Output the (X, Y) coordinate of the center of the cell containing the given text.  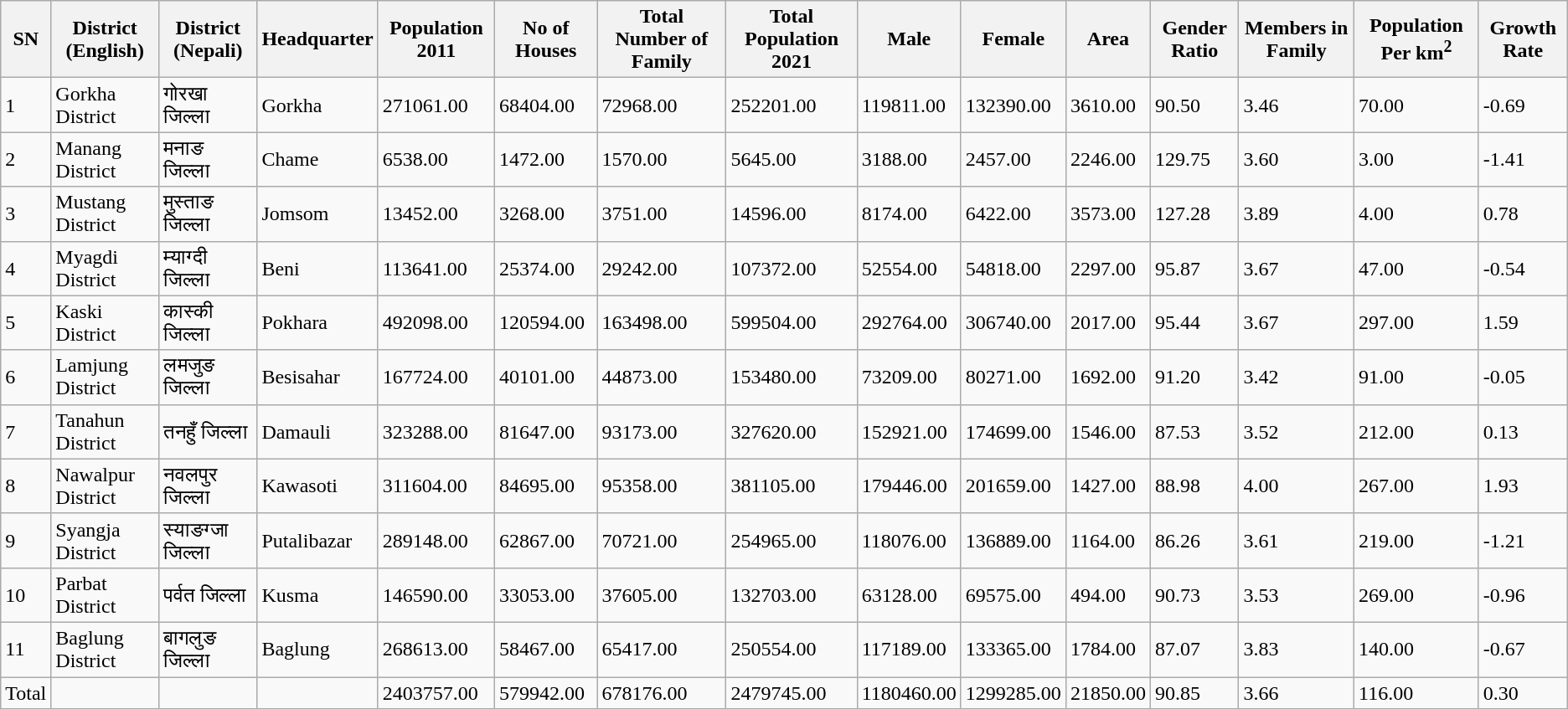
93173.00 (662, 432)
13452.00 (436, 214)
117189.00 (909, 650)
Besisahar (317, 377)
95.44 (1194, 323)
Gorkha (317, 105)
268613.00 (436, 650)
136889.00 (1014, 541)
-0.05 (1523, 377)
1 (26, 105)
69575.00 (1014, 594)
90.85 (1194, 692)
579942.00 (546, 692)
327620.00 (792, 432)
73209.00 (909, 377)
2017.00 (1107, 323)
80271.00 (1014, 377)
599504.00 (792, 323)
63128.00 (909, 594)
3.83 (1297, 650)
167724.00 (436, 377)
267.00 (1417, 486)
3.46 (1297, 105)
1784.00 (1107, 650)
381105.00 (792, 486)
Headquarter (317, 39)
6538.00 (436, 159)
62867.00 (546, 541)
Female (1014, 39)
174699.00 (1014, 432)
40101.00 (546, 377)
2246.00 (1107, 159)
स्याङग्जा जिल्ला (208, 541)
Beni (317, 268)
Mustang District (106, 214)
113641.00 (436, 268)
323288.00 (436, 432)
87.07 (1194, 650)
-0.67 (1523, 650)
Tanahun District (106, 432)
Jomsom (317, 214)
120594.00 (546, 323)
Total (26, 692)
2 (26, 159)
Gender Ratio (1194, 39)
91.20 (1194, 377)
Baglung District (106, 650)
Kawasoti (317, 486)
297.00 (1417, 323)
179446.00 (909, 486)
बागलुङ जिल्ला (208, 650)
132390.00 (1014, 105)
153480.00 (792, 377)
70721.00 (662, 541)
0.13 (1523, 432)
3.00 (1417, 159)
Kusma (317, 594)
तनहुँ जिल्ला (208, 432)
3610.00 (1107, 105)
271061.00 (436, 105)
269.00 (1417, 594)
212.00 (1417, 432)
1.59 (1523, 323)
No of Houses (546, 39)
कास्की जिल्ला (208, 323)
133365.00 (1014, 650)
254965.00 (792, 541)
3751.00 (662, 214)
3 (26, 214)
90.50 (1194, 105)
29242.00 (662, 268)
1570.00 (662, 159)
Population 2011 (436, 39)
Male (909, 39)
87.53 (1194, 432)
4 (26, 268)
219.00 (1417, 541)
1546.00 (1107, 432)
289148.00 (436, 541)
1180460.00 (909, 692)
Baglung (317, 650)
Growth Rate (1523, 39)
678176.00 (662, 692)
54818.00 (1014, 268)
-0.54 (1523, 268)
Putalibazar (317, 541)
95358.00 (662, 486)
88.98 (1194, 486)
5 (26, 323)
-0.69 (1523, 105)
52554.00 (909, 268)
6422.00 (1014, 214)
119811.00 (909, 105)
1164.00 (1107, 541)
9 (26, 541)
Population Per km2 (1417, 39)
7 (26, 432)
3.53 (1297, 594)
1299285.00 (1014, 692)
90.73 (1194, 594)
47.00 (1417, 268)
Syangja District (106, 541)
2297.00 (1107, 268)
292764.00 (909, 323)
250554.00 (792, 650)
Kaski District (106, 323)
0.30 (1523, 692)
3188.00 (909, 159)
140.00 (1417, 650)
5645.00 (792, 159)
Lamjung District (106, 377)
11 (26, 650)
6 (26, 377)
2479745.00 (792, 692)
पर्वत जिल्ला (208, 594)
14596.00 (792, 214)
33053.00 (546, 594)
Manang District (106, 159)
492098.00 (436, 323)
81647.00 (546, 432)
3.61 (1297, 541)
107372.00 (792, 268)
21850.00 (1107, 692)
1.93 (1523, 486)
37605.00 (662, 594)
252201.00 (792, 105)
Total Number of Family (662, 39)
1692.00 (1107, 377)
District (Nepali) (208, 39)
127.28 (1194, 214)
-1.21 (1523, 541)
95.87 (1194, 268)
2457.00 (1014, 159)
मनाङ जिल्ला (208, 159)
72968.00 (662, 105)
10 (26, 594)
Parbat District (106, 594)
25374.00 (546, 268)
116.00 (1417, 692)
3.52 (1297, 432)
गोरखा जिल्ला (208, 105)
Nawalpur District (106, 486)
86.26 (1194, 541)
1472.00 (546, 159)
3.66 (1297, 692)
8174.00 (909, 214)
68404.00 (546, 105)
नवलपुर जिल्ला (208, 486)
Area (1107, 39)
306740.00 (1014, 323)
2403757.00 (436, 692)
3573.00 (1107, 214)
मुस्ताङ जिल्ला (208, 214)
SN (26, 39)
70.00 (1417, 105)
201659.00 (1014, 486)
Gorkha District (106, 105)
म्याग्दी जिल्ला (208, 268)
Members in Family (1297, 39)
8 (26, 486)
152921.00 (909, 432)
311604.00 (436, 486)
3.89 (1297, 214)
Pokhara (317, 323)
3268.00 (546, 214)
44873.00 (662, 377)
118076.00 (909, 541)
-0.96 (1523, 594)
Chame (317, 159)
91.00 (1417, 377)
Damauli (317, 432)
58467.00 (546, 650)
494.00 (1107, 594)
65417.00 (662, 650)
84695.00 (546, 486)
1427.00 (1107, 486)
3.60 (1297, 159)
लमजुङ जिल्ला (208, 377)
Total Population 2021 (792, 39)
-1.41 (1523, 159)
129.75 (1194, 159)
3.42 (1297, 377)
District (English) (106, 39)
132703.00 (792, 594)
163498.00 (662, 323)
Myagdi District (106, 268)
0.78 (1523, 214)
146590.00 (436, 594)
